Find where the given text appears and provide that cell's center as [X, Y] coordinate. 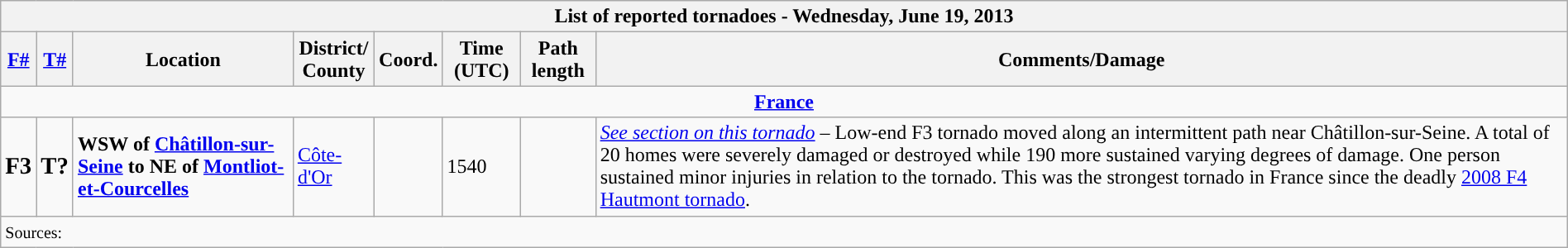
Time (UTC) [481, 60]
1540 [481, 167]
F# [18, 60]
France [784, 102]
Sources: [784, 231]
District/County [333, 60]
Location [183, 60]
List of reported tornadoes - Wednesday, June 19, 2013 [784, 17]
Path length [559, 60]
Comments/Damage [1082, 60]
Coord. [409, 60]
Côte-d'Or [333, 167]
WSW of Châtillon-sur-Seine to NE of Montliot-et-Courcelles [183, 167]
F3 [18, 167]
T? [55, 167]
T# [55, 60]
